Detect which cell encompasses the target text, then output its (x, y) center coordinate. 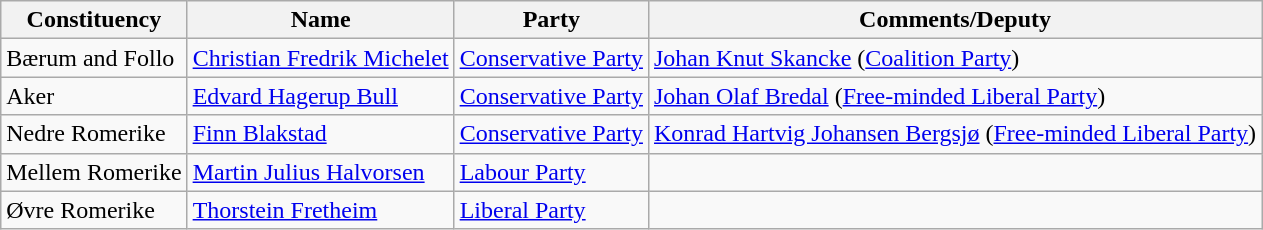
Martin Julius Halvorsen (320, 172)
Konrad Hartvig Johansen Bergsjø (Free-minded Liberal Party) (954, 134)
Thorstein Fretheim (320, 210)
Labour Party (551, 172)
Finn Blakstad (320, 134)
Comments/Deputy (954, 20)
Øvre Romerike (94, 210)
Aker (94, 96)
Mellem Romerike (94, 172)
Johan Knut Skancke (Coalition Party) (954, 58)
Party (551, 20)
Nedre Romerike (94, 134)
Name (320, 20)
Bærum and Follo (94, 58)
Christian Fredrik Michelet (320, 58)
Johan Olaf Bredal (Free-minded Liberal Party) (954, 96)
Liberal Party (551, 210)
Constituency (94, 20)
Edvard Hagerup Bull (320, 96)
